For the text-containing cell, return its midpoint in (X, Y) coordinate format. 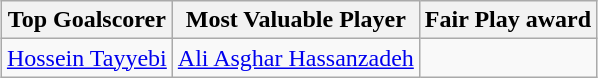
Fair Play award (508, 20)
Most Valuable Player (296, 20)
Ali Asghar Hassanzadeh (296, 58)
Top Goalscorer (86, 20)
Hossein Tayyebi (86, 58)
